Return the [X, Y] coordinate for the center point of the cell that contains the specified text.  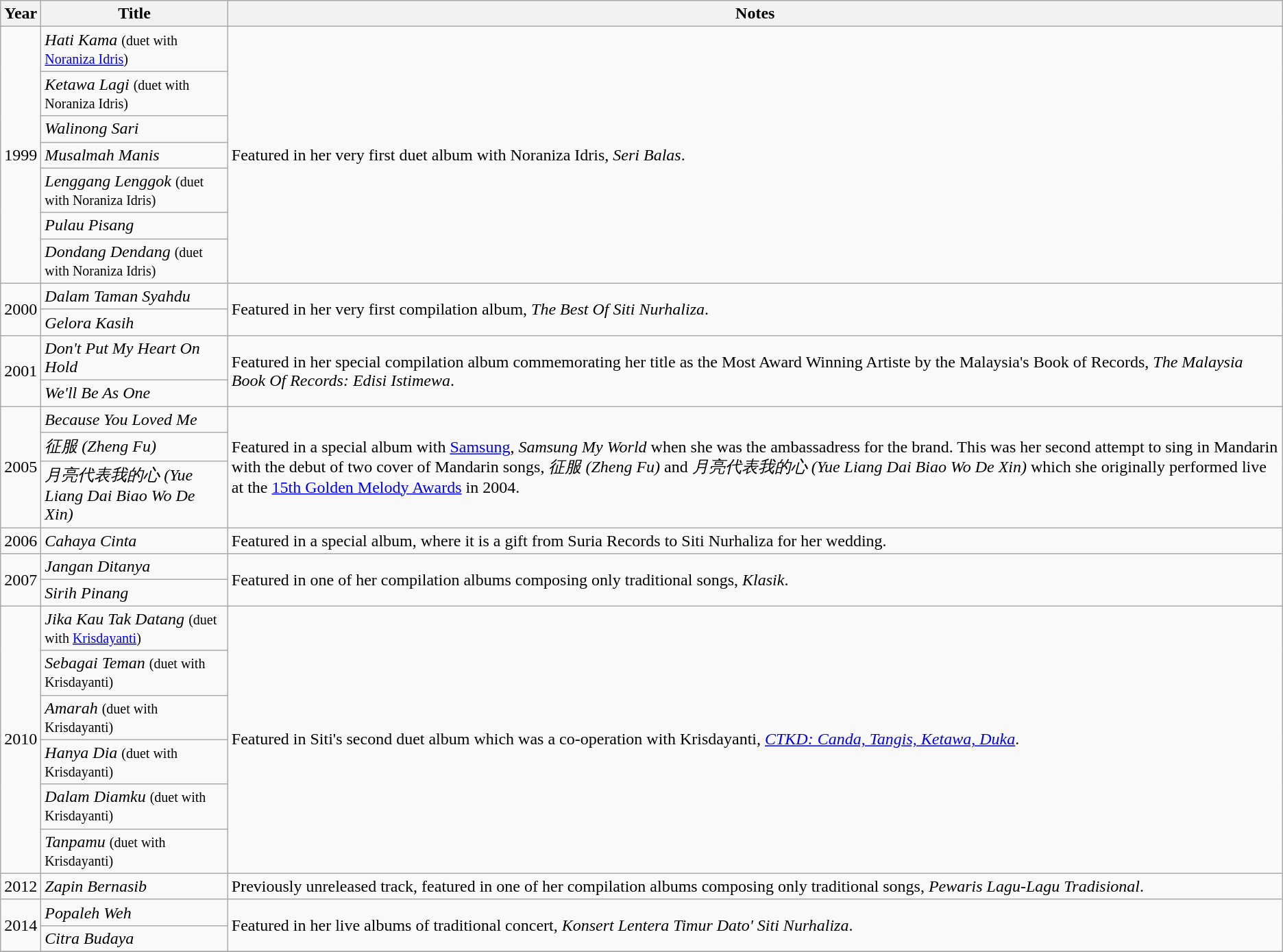
Previously unreleased track, featured in one of her compilation albums composing only traditional songs, Pewaris Lagu-Lagu Tradisional. [755, 886]
Jika Kau Tak Datang (duet with Krisdayanti) [134, 628]
Notes [755, 14]
Hanya Dia (duet with Krisdayanti) [134, 762]
2000 [21, 309]
Citra Budaya [134, 938]
Dalam Diamku (duet with Krisdayanti) [134, 806]
Don't Put My Heart On Hold [134, 358]
征服 (Zheng Fu) [134, 447]
1999 [21, 155]
2005 [21, 466]
Tanpamu (duet with Krisdayanti) [134, 851]
Lenggang Lenggok (duet with Noraniza Idris) [134, 191]
Walinong Sari [134, 129]
Sirih Pinang [134, 593]
Ketawa Lagi (duet with Noraniza Idris) [134, 93]
Popaleh Weh [134, 912]
Featured in her very first duet album with Noraniza Idris, Seri Balas. [755, 155]
Gelora Kasih [134, 322]
Sebagai Teman (duet with Krisdayanti) [134, 673]
Because You Loved Me [134, 419]
Pulau Pisang [134, 225]
Featured in one of her compilation albums composing only traditional songs, Klasik. [755, 580]
2010 [21, 740]
Zapin Bernasib [134, 886]
Amarah (duet with Krisdayanti) [134, 717]
Featured in Siti's second duet album which was a co-operation with Krisdayanti, CTKD: Canda, Tangis, Ketawa, Duka. [755, 740]
2006 [21, 541]
We'll Be As One [134, 393]
Featured in her very first compilation album, The Best Of Siti Nurhaliza. [755, 309]
Featured in her live albums of traditional concert, Konsert Lentera Timur Dato' Siti Nurhaliza. [755, 925]
2001 [21, 370]
2012 [21, 886]
2014 [21, 925]
Hati Kama (duet with Noraniza Idris) [134, 49]
Cahaya Cinta [134, 541]
Jangan Ditanya [134, 567]
2007 [21, 580]
Year [21, 14]
Title [134, 14]
Dondang Dendang (duet with Noraniza Idris) [134, 260]
Featured in a special album, where it is a gift from Suria Records to Siti Nurhaliza for her wedding. [755, 541]
Musalmah Manis [134, 155]
Dalam Taman Syahdu [134, 296]
月亮代表我的心 (Yue Liang Dai Biao Wo De Xin) [134, 495]
